Find where the given text appears and provide that cell's center as [x, y] coordinate. 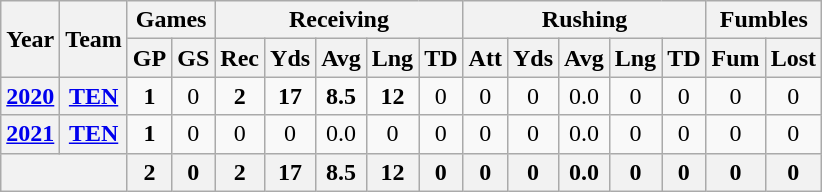
2020 [30, 96]
Lost [793, 58]
Att [485, 58]
Rushing [584, 20]
Receiving [339, 20]
Games [170, 20]
Fumbles [764, 20]
2021 [30, 134]
Fum [736, 58]
GS [194, 58]
Year [30, 39]
GP [149, 58]
Rec [240, 58]
Team [94, 39]
